For the text-containing cell, return its midpoint in (X, Y) coordinate format. 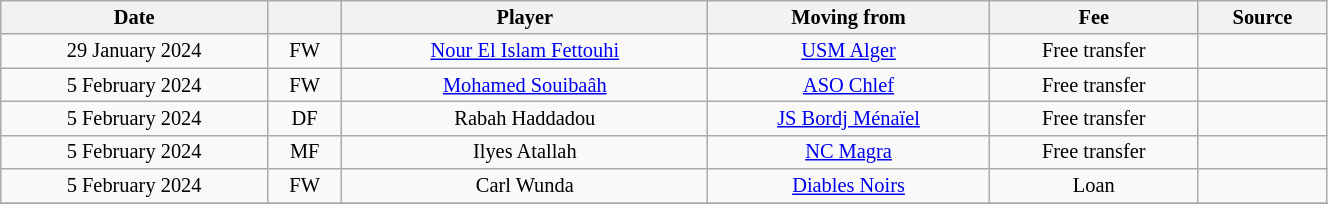
ASO Chlef (848, 85)
Loan (1094, 186)
MF (304, 152)
Fee (1094, 17)
Ilyes Atallah (525, 152)
USM Alger (848, 51)
Nour El Islam Fettouhi (525, 51)
Moving from (848, 17)
JS Bordj Ménaïel (848, 118)
29 January 2024 (134, 51)
DF (304, 118)
Mohamed Souibaâh (525, 85)
Date (134, 17)
NC Magra (848, 152)
Rabah Haddadou (525, 118)
Player (525, 17)
Source (1262, 17)
Carl Wunda (525, 186)
Diables Noirs (848, 186)
